Locate the cell with the specified text and output its (x, y) center coordinate. 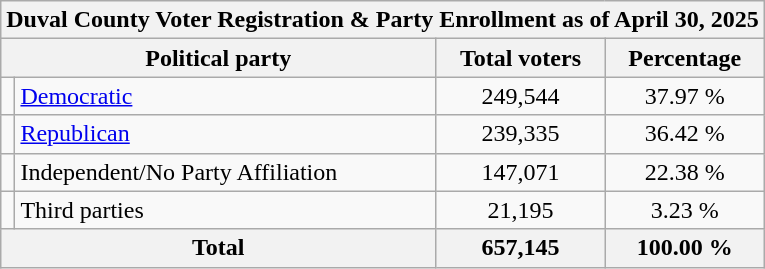
Democratic (226, 96)
21,195 (521, 210)
3.23 % (684, 210)
Political party (218, 58)
239,335 (521, 134)
Percentage (684, 58)
Independent/No Party Affiliation (226, 172)
Total (218, 248)
22.38 % (684, 172)
Duval County Voter Registration & Party Enrollment as of April 30, 2025 (383, 20)
100.00 % (684, 248)
Republican (226, 134)
37.97 % (684, 96)
249,544 (521, 96)
657,145 (521, 248)
Third parties (226, 210)
36.42 % (684, 134)
147,071 (521, 172)
Total voters (521, 58)
